Extract the (X, Y) coordinate from the center of the cell holding the provided text.  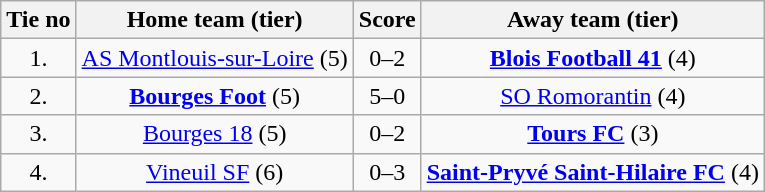
2. (38, 96)
Blois Football 41 (4) (592, 58)
1. (38, 58)
4. (38, 172)
Tours FC (3) (592, 134)
Tie no (38, 20)
AS Montlouis-sur-Loire (5) (214, 58)
0–3 (387, 172)
Home team (tier) (214, 20)
Vineuil SF (6) (214, 172)
Score (387, 20)
SO Romorantin (4) (592, 96)
Away team (tier) (592, 20)
Bourges Foot (5) (214, 96)
3. (38, 134)
5–0 (387, 96)
Saint-Pryvé Saint-Hilaire FC (4) (592, 172)
Bourges 18 (5) (214, 134)
